Find where the given text appears and provide that cell's center as (X, Y) coordinate. 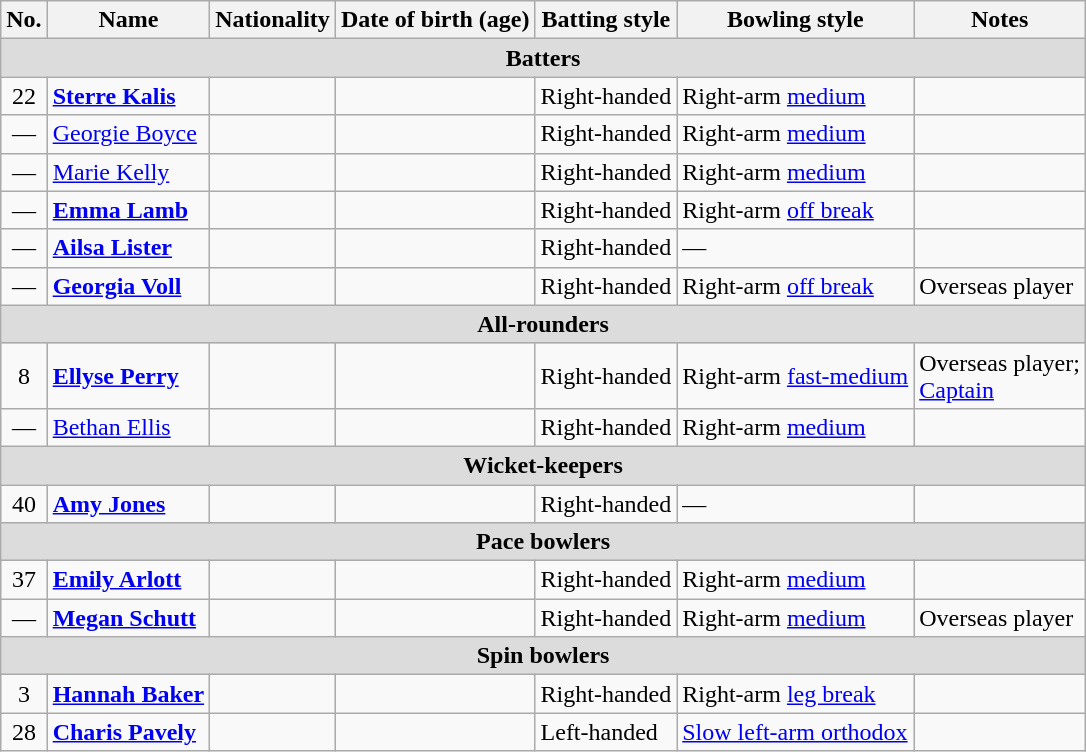
8 (24, 376)
All-rounders (544, 324)
Emma Lamb (128, 210)
37 (24, 580)
Nationality (273, 20)
22 (24, 96)
Wicket-keepers (544, 465)
Pace bowlers (544, 542)
Overseas player; Captain (1000, 376)
Bowling style (796, 20)
Date of birth (age) (435, 20)
Spin bowlers (544, 656)
Slow left-arm orthodox (796, 732)
Charis Pavely (128, 732)
Sterre Kalis (128, 96)
28 (24, 732)
Georgie Boyce (128, 134)
Right-arm fast-medium (796, 376)
Notes (1000, 20)
Amy Jones (128, 503)
Georgia Voll (128, 286)
Name (128, 20)
No. (24, 20)
Emily Arlott (128, 580)
Marie Kelly (128, 172)
Left-handed (606, 732)
Batting style (606, 20)
Ailsa Lister (128, 248)
Hannah Baker (128, 694)
Ellyse Perry (128, 376)
Batters (544, 58)
40 (24, 503)
Bethan Ellis (128, 427)
3 (24, 694)
Megan Schutt (128, 618)
Right-arm leg break (796, 694)
